Search for the cell housing the specified text and yield its (X, Y) center coordinate. 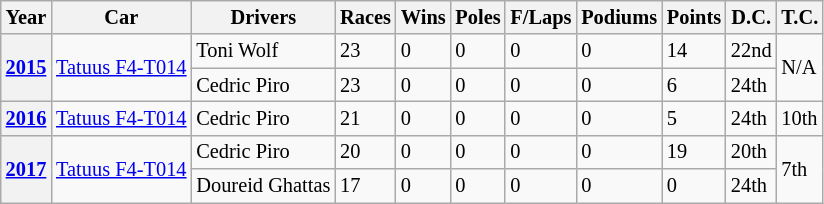
T.C. (800, 17)
2017 (26, 168)
Wins (424, 17)
F/Laps (540, 17)
Car (121, 17)
Doureid Ghattas (263, 186)
2016 (26, 118)
Races (366, 17)
20 (366, 152)
Points (694, 17)
Poles (478, 17)
D.C. (751, 17)
10th (800, 118)
21 (366, 118)
Toni Wolf (263, 51)
Podiums (619, 17)
6 (694, 85)
7th (800, 168)
N/A (800, 68)
2015 (26, 68)
14 (694, 51)
17 (366, 186)
Year (26, 17)
19 (694, 152)
20th (751, 152)
5 (694, 118)
22nd (751, 51)
Drivers (263, 17)
